Return (x, y) of the center of cell containing provided text 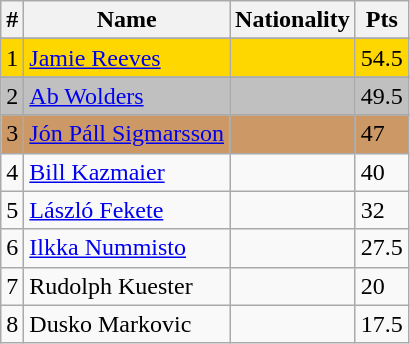
Ab Wolders (127, 96)
Bill Kazmaier (127, 172)
4 (12, 172)
Pts (382, 20)
Name (127, 20)
Rudolph Kuester (127, 286)
47 (382, 134)
8 (12, 324)
László Fekete (127, 210)
1 (12, 58)
2 (12, 96)
7 (12, 286)
54.5 (382, 58)
40 (382, 172)
5 (12, 210)
6 (12, 248)
Ilkka Nummisto (127, 248)
Jón Páll Sigmarsson (127, 134)
Dusko Markovic (127, 324)
32 (382, 210)
# (12, 20)
49.5 (382, 96)
Nationality (293, 20)
20 (382, 286)
27.5 (382, 248)
Jamie Reeves (127, 58)
3 (12, 134)
17.5 (382, 324)
